Search for the cell housing the specified text and yield its [X, Y] center coordinate. 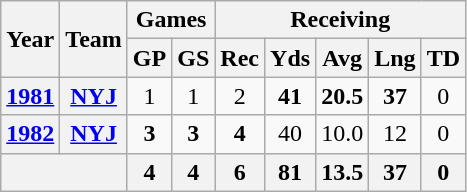
GP [149, 58]
40 [290, 134]
Lng [395, 58]
GS [194, 58]
1981 [30, 96]
41 [290, 96]
Rec [240, 58]
12 [395, 134]
20.5 [342, 96]
6 [240, 172]
Avg [342, 58]
Yds [290, 58]
10.0 [342, 134]
Games [170, 20]
Receiving [340, 20]
81 [290, 172]
13.5 [342, 172]
Team [94, 39]
Year [30, 39]
2 [240, 96]
TD [443, 58]
1982 [30, 134]
